Find where the given text appears and provide that cell's center as (X, Y) coordinate. 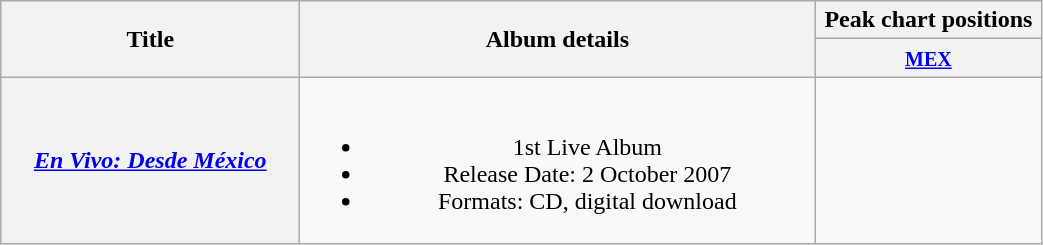
Title (150, 39)
En Vivo: Desde México (150, 160)
1st Live AlbumRelease Date: 2 October 2007Formats: CD, digital download (558, 160)
Album details (558, 39)
Peak chart positions (928, 20)
MEX (928, 58)
